Find where the given text appears and provide that cell's center as [X, Y] coordinate. 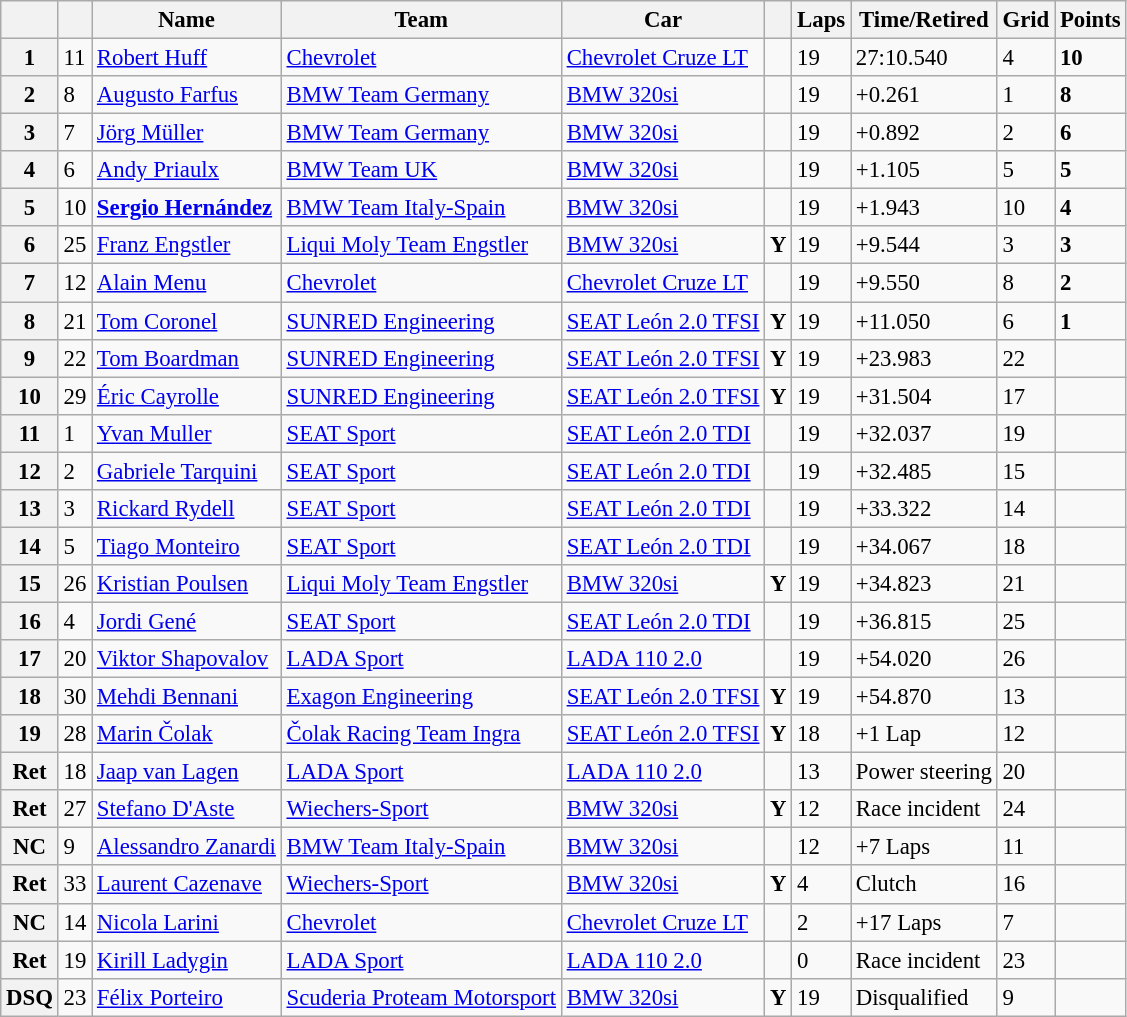
+54.870 [924, 697]
27 [74, 809]
Mehdi Bennani [187, 697]
Andy Priaulx [187, 170]
+36.815 [924, 621]
+33.322 [924, 509]
Gabriele Tarquini [187, 471]
Tom Coronel [187, 321]
30 [74, 697]
Yvan Muller [187, 433]
+34.823 [924, 584]
+1.943 [924, 208]
+54.020 [924, 659]
Kirill Ladygin [187, 960]
+9.544 [924, 245]
Franz Engstler [187, 245]
Sergio Hernández [187, 208]
+32.485 [924, 471]
+11.050 [924, 321]
Name [187, 20]
24 [1026, 809]
Grid [1026, 20]
Laps [822, 20]
Éric Cayrolle [187, 396]
Jordi Gené [187, 621]
33 [74, 885]
Disqualified [924, 997]
Jörg Müller [187, 133]
Laurent Cazenave [187, 885]
+34.067 [924, 546]
Time/Retired [924, 20]
29 [74, 396]
Nicola Larini [187, 922]
BMW Team UK [421, 170]
Marin Čolak [187, 734]
Alessandro Zanardi [187, 847]
27:10.540 [924, 58]
Viktor Shapovalov [187, 659]
Points [1090, 20]
Scuderia Proteam Motorsport [421, 997]
Clutch [924, 885]
+32.037 [924, 433]
Alain Menu [187, 283]
+0.892 [924, 133]
Stefano D'Aste [187, 809]
+0.261 [924, 95]
+23.983 [924, 358]
Robert Huff [187, 58]
Tiago Monteiro [187, 546]
Jaap van Lagen [187, 772]
+9.550 [924, 283]
0 [822, 960]
Rickard Rydell [187, 509]
28 [74, 734]
+1.105 [924, 170]
Exagon Engineering [421, 697]
Čolak Racing Team Ingra [421, 734]
Félix Porteiro [187, 997]
+7 Laps [924, 847]
Tom Boardman [187, 358]
+17 Laps [924, 922]
DSQ [30, 997]
Kristian Poulsen [187, 584]
Augusto Farfus [187, 95]
+1 Lap [924, 734]
+31.504 [924, 396]
Car [662, 20]
Team [421, 20]
Power steering [924, 772]
